From the cell containing the given text, extract its center point as (x, y) coordinate. 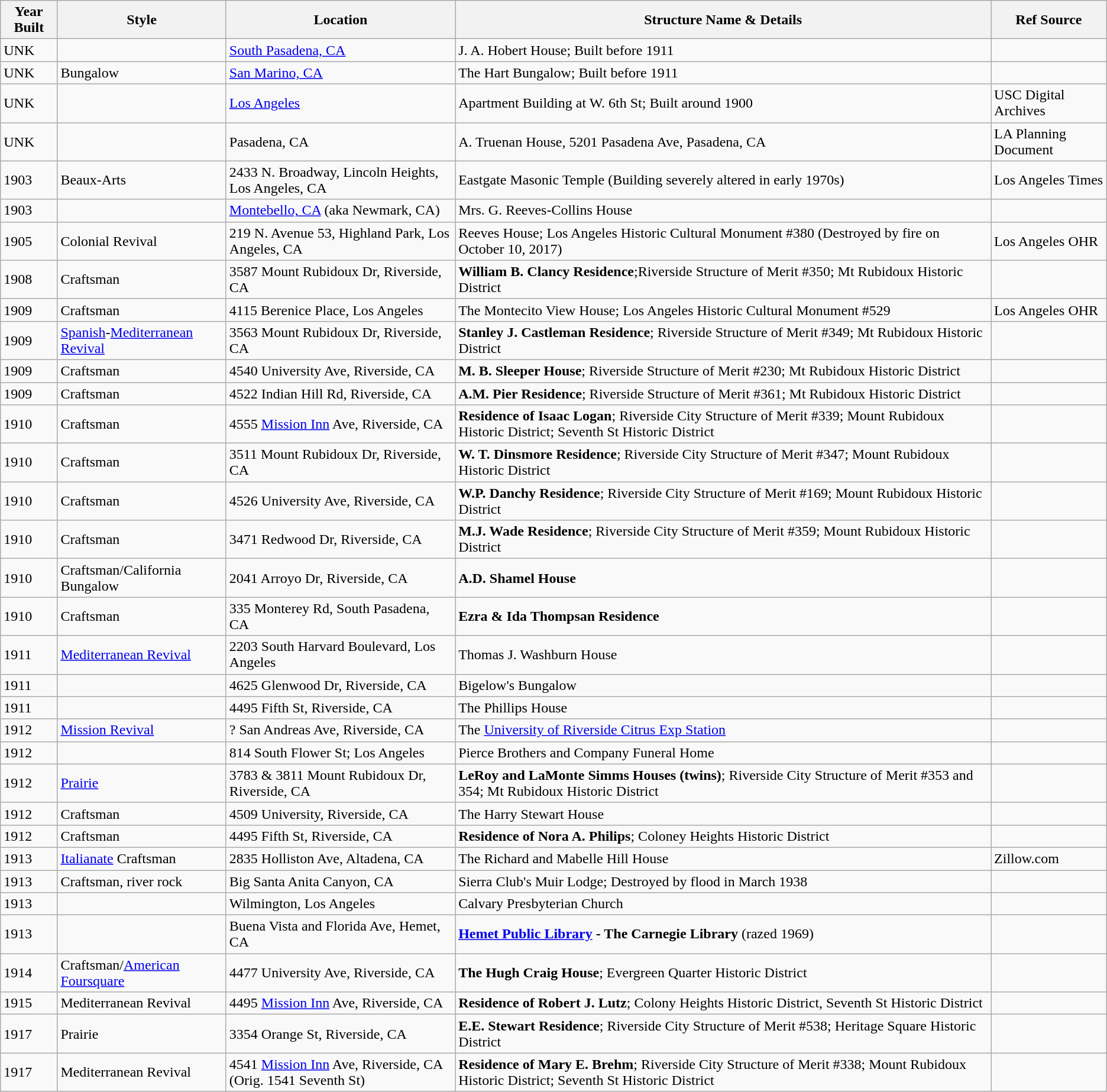
3471 Redwood Dr, Riverside, CA (341, 539)
3511 Mount Rubidoux Dr, Riverside, CA (341, 462)
Calvary Presbyterian Church (723, 904)
Wilmington, Los Angeles (341, 904)
Mission Revival (142, 730)
3587 Mount Rubidoux Dr, Riverside, CA (341, 279)
LeRoy and LaMonte Simms Houses (twins); Riverside City Structure of Merit #353 and 354; Mt Rubidoux Historic District (723, 783)
Sierra Club's Muir Lodge; Destroyed by flood in March 1938 (723, 882)
Hemet Public Library - The Carnegie Library (razed 1969) (723, 934)
Location (341, 20)
4115 Berenice Place, Los Angeles (341, 310)
LA Planning Document (1049, 142)
Montebello, CA (aka Newmark, CA) (341, 210)
4555 Mission Inn Ave, Riverside, CA (341, 425)
1915 (29, 1003)
Structure Name & Details (723, 20)
219 N. Avenue 53, Highland Park, Los Angeles, CA (341, 241)
The Phillips House (723, 708)
Craftsman/American Foursquare (142, 973)
Bigelow's Bungalow (723, 685)
Eastgate Masonic Temple (Building severely altered in early 1970s) (723, 180)
Big Santa Anita Canyon, CA (341, 882)
The Hugh Craig House; Evergreen Quarter Historic District (723, 973)
Craftsman/California Bungalow (142, 578)
A. Truenan House, 5201 Pasadena Ave, Pasadena, CA (723, 142)
Buena Vista and Florida Ave, Hemet, CA (341, 934)
Reeves House; Los Angeles Historic Cultural Monument #380 (Destroyed by fire on October 10, 2017) (723, 241)
Los Angeles (341, 103)
4526 University Ave, Riverside, CA (341, 501)
The University of Riverside Citrus Exp Station (723, 730)
335 Monterey Rd, South Pasadena, CA (341, 616)
Mrs. G. Reeves-Collins House (723, 210)
South Pasadena, CA (341, 50)
Craftsman, river rock (142, 882)
814 South Flower St; Los Angeles (341, 753)
Thomas J. Washburn House (723, 655)
Colonial Revival (142, 241)
Zillow.com (1049, 858)
4477 University Ave, Riverside, CA (341, 973)
A.D. Shamel House (723, 578)
4540 University Ave, Riverside, CA (341, 371)
J. A. Hobert House; Built before 1911 (723, 50)
M.J. Wade Residence; Riverside City Structure of Merit #359; Mount Rubidoux Historic District (723, 539)
Pierce Brothers and Company Funeral Home (723, 753)
E.E. Stewart Residence; Riverside City Structure of Merit #538; Heritage Square Historic District (723, 1033)
4509 University, Riverside, CA (341, 814)
San Marino, CA (341, 73)
1908 (29, 279)
USC Digital Archives (1049, 103)
Residence of Mary E. Brehm; Riverside City Structure of Merit #338; Mount Rubidoux Historic District; Seventh St Historic District (723, 1072)
Beaux-Arts (142, 180)
Residence of Nora A. Philips; Coloney Heights Historic District (723, 836)
Style (142, 20)
3563 Mount Rubidoux Dr, Riverside, CA (341, 341)
4625 Glenwood Dr, Riverside, CA (341, 685)
1914 (29, 973)
A.M. Pier Residence; Riverside Structure of Merit #361; Mt Rubidoux Historic District (723, 393)
Residence of Isaac Logan; Riverside City Structure of Merit #339; Mount Rubidoux Historic District; Seventh St Historic District (723, 425)
M. B. Sleeper House; Riverside Structure of Merit #230; Mt Rubidoux Historic District (723, 371)
2203 South Harvard Boulevard, Los Angeles (341, 655)
2433 N. Broadway, Lincoln Heights, Los Angeles, CA (341, 180)
The Hart Bungalow; Built before 1911 (723, 73)
The Montecito View House; Los Angeles Historic Cultural Monument #529 (723, 310)
1905 (29, 241)
3783 & 3811 Mount Rubidoux Dr, Riverside, CA (341, 783)
Ref Source (1049, 20)
Bungalow (142, 73)
? San Andreas Ave, Riverside, CA (341, 730)
Los Angeles Times (1049, 180)
4522 Indian Hill Rd, Riverside, CA (341, 393)
3354 Orange St, Riverside, CA (341, 1033)
The Richard and Mabelle Hill House (723, 858)
W.P. Danchy Residence; Riverside City Structure of Merit #169; Mount Rubidoux Historic District (723, 501)
Residence of Robert J. Lutz; Colony Heights Historic District, Seventh St Historic District (723, 1003)
4541 Mission Inn Ave, Riverside, CA(Orig. 1541 Seventh St) (341, 1072)
Pasadena, CA (341, 142)
Apartment Building at W. 6th St; Built around 1900 (723, 103)
Stanley J. Castleman Residence; Riverside Structure of Merit #349; Mt Rubidoux Historic District (723, 341)
Italianate Craftsman (142, 858)
William B. Clancy Residence;Riverside Structure of Merit #350; Mt Rubidoux Historic District (723, 279)
2041 Arroyo Dr, Riverside, CA (341, 578)
Ezra & Ida Thompsan Residence (723, 616)
Year Built (29, 20)
4495 Mission Inn Ave, Riverside, CA (341, 1003)
Spanish-Mediterranean Revival (142, 341)
W. T. Dinsmore Residence; Riverside City Structure of Merit #347; Mount Rubidoux Historic District (723, 462)
The Harry Stewart House (723, 814)
2835 Holliston Ave, Altadena, CA (341, 858)
